Detect which cell encompasses the target text, then output its [X, Y] center coordinate. 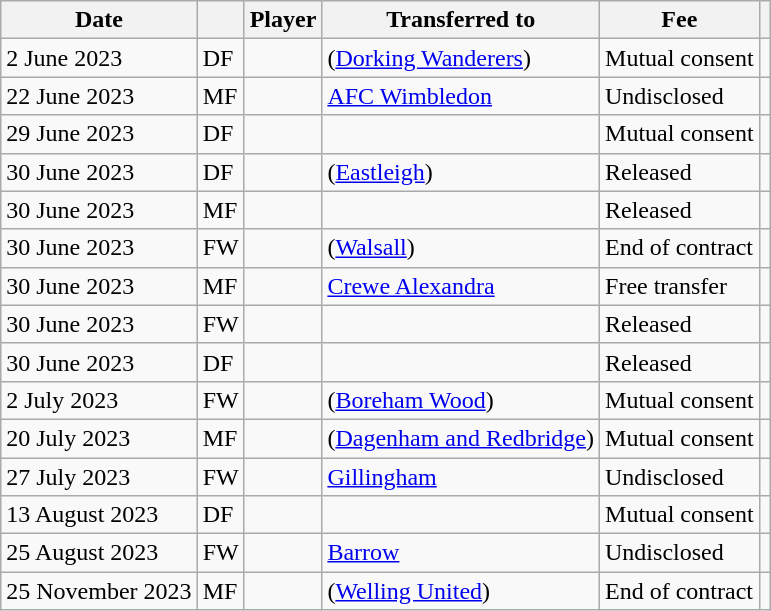
(Eastleigh) [461, 172]
(Welling United) [461, 591]
(Boreham Wood) [461, 400]
(Dorking Wanderers) [461, 58]
2 June 2023 [99, 58]
Player [283, 20]
22 June 2023 [99, 96]
Gillingham [461, 477]
Fee [680, 20]
13 August 2023 [99, 515]
27 July 2023 [99, 477]
(Walsall) [461, 248]
29 June 2023 [99, 134]
Barrow [461, 553]
(Dagenham and Redbridge) [461, 438]
Free transfer [680, 286]
25 November 2023 [99, 591]
Date [99, 20]
Crewe Alexandra [461, 286]
20 July 2023 [99, 438]
Transferred to [461, 20]
2 July 2023 [99, 400]
25 August 2023 [99, 553]
AFC Wimbledon [461, 96]
